Detect which cell encompasses the target text, then output its (x, y) center coordinate. 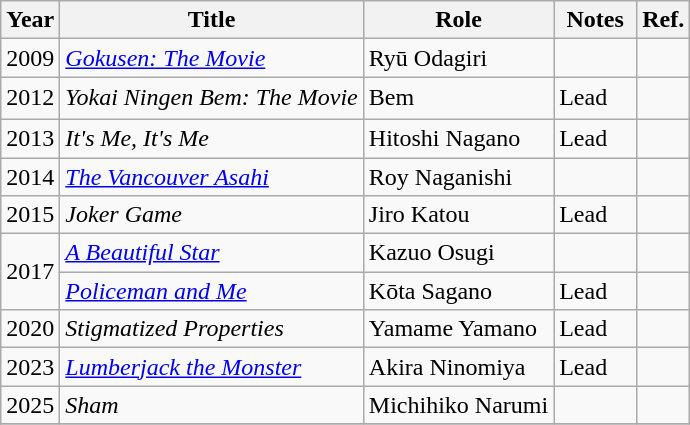
2013 (30, 138)
Kōta Sagano (458, 291)
Michihiko Narumi (458, 405)
Jiro Katou (458, 215)
2012 (30, 98)
Policeman and Me (212, 291)
Notes (596, 20)
Year (30, 20)
Ryū Odagiri (458, 58)
Kazuo Osugi (458, 253)
It's Me, It's Me (212, 138)
Role (458, 20)
Ref. (664, 20)
Gokusen: The Movie (212, 58)
Hitoshi Nagano (458, 138)
2020 (30, 329)
2015 (30, 215)
2017 (30, 272)
Sham (212, 405)
Yokai Ningen Bem: The Movie (212, 98)
Bem (458, 98)
Lumberjack the Monster (212, 367)
Yamame Yamano (458, 329)
Joker Game (212, 215)
Stigmatized Properties (212, 329)
A Beautiful Star (212, 253)
2014 (30, 177)
Akira Ninomiya (458, 367)
2009 (30, 58)
2025 (30, 405)
2023 (30, 367)
Roy Naganishi (458, 177)
The Vancouver Asahi (212, 177)
Title (212, 20)
